Extract the [X, Y] coordinate from the center of the cell holding the provided text.  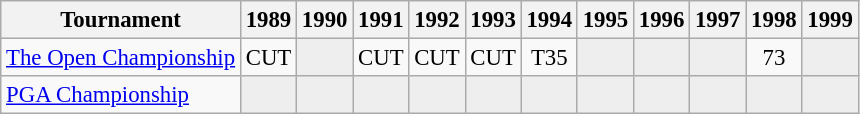
1991 [381, 20]
1994 [549, 20]
1992 [437, 20]
1996 [661, 20]
T35 [549, 58]
1990 [325, 20]
1995 [605, 20]
PGA Championship [121, 95]
1997 [718, 20]
The Open Championship [121, 58]
Tournament [121, 20]
1999 [830, 20]
1993 [493, 20]
1998 [774, 20]
73 [774, 58]
1989 [268, 20]
